Return (X, Y) of the center of cell containing provided text 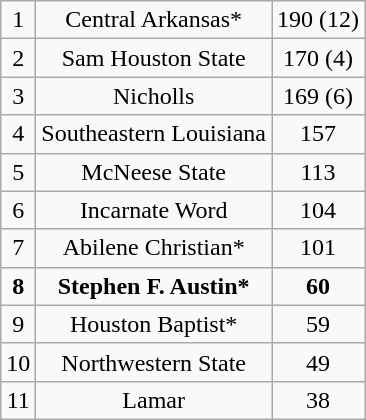
Abilene Christian* (154, 248)
4 (18, 134)
Nicholls (154, 96)
5 (18, 172)
Northwestern State (154, 362)
169 (6) (318, 96)
6 (18, 210)
104 (318, 210)
38 (318, 400)
59 (318, 324)
Lamar (154, 400)
190 (12) (318, 20)
8 (18, 286)
Central Arkansas* (154, 20)
49 (318, 362)
Incarnate Word (154, 210)
60 (318, 286)
10 (18, 362)
170 (4) (318, 58)
7 (18, 248)
113 (318, 172)
11 (18, 400)
2 (18, 58)
1 (18, 20)
McNeese State (154, 172)
Houston Baptist* (154, 324)
101 (318, 248)
Southeastern Louisiana (154, 134)
Sam Houston State (154, 58)
157 (318, 134)
Stephen F. Austin* (154, 286)
3 (18, 96)
9 (18, 324)
